Return the (x, y) coordinate for the center point of the cell that contains the specified text.  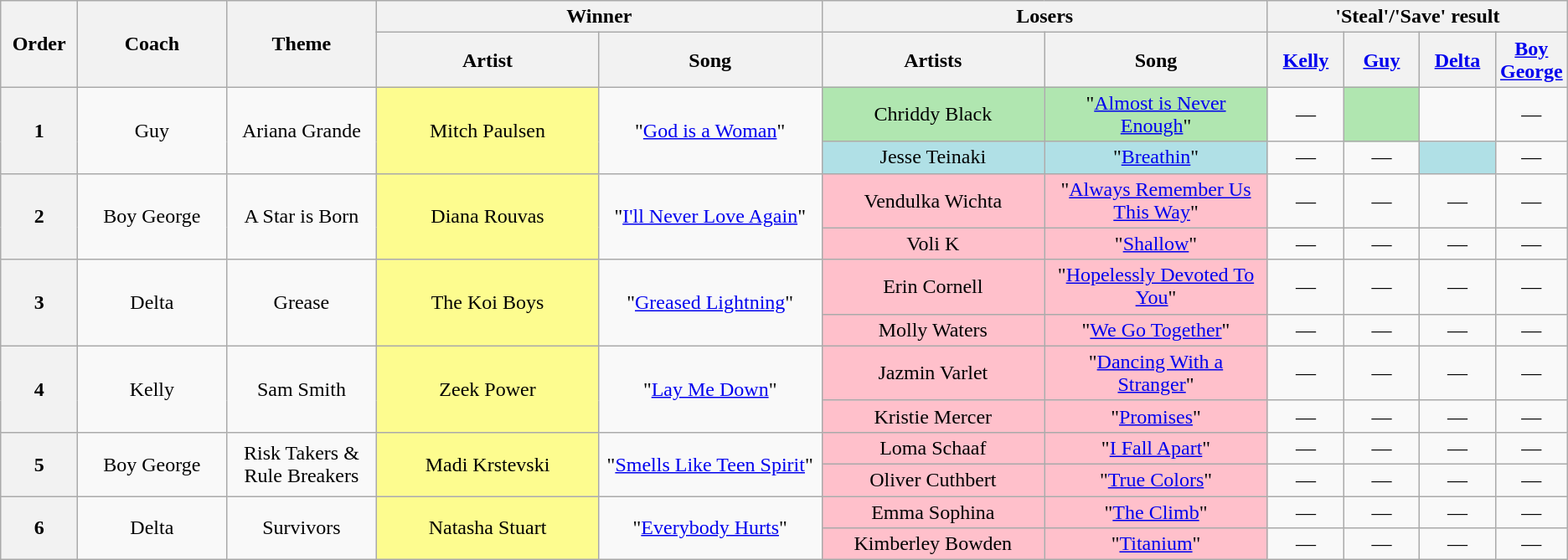
Chriddy Black (933, 114)
"Dancing With a Stranger" (1156, 373)
"Lay Me Down" (710, 388)
Erin Cornell (933, 286)
"Hopelessly Devoted To You" (1156, 286)
Vendulka Wichta (933, 201)
Kristie Mercer (933, 416)
"Smells Like Teen Spirit" (710, 464)
Survivors (302, 527)
2 (39, 216)
Loma Schaaf (933, 448)
"Always Remember Us This Way" (1156, 201)
Theme (302, 44)
Coach (152, 44)
Zeek Power (487, 388)
Madi Krstevski (487, 464)
The Koi Boys (487, 303)
"The Climb" (1156, 511)
Order (39, 44)
"Titanium" (1156, 544)
"Breathin" (1156, 157)
"Greased Lightning" (710, 303)
Grease (302, 303)
Sam Smith (302, 388)
Ariana Grande (302, 131)
4 (39, 388)
3 (39, 303)
6 (39, 527)
"God is a Woman" (710, 131)
Jazmin Varlet (933, 373)
'Steal'/'Save' result (1417, 17)
Losers (1044, 17)
Diana Rouvas (487, 216)
"Everybody Hurts" (710, 527)
1 (39, 131)
Kimberley Bowden (933, 544)
Voli K (933, 244)
Winner (600, 17)
"I Fall Apart" (1156, 448)
Mitch Paulsen (487, 131)
Molly Waters (933, 330)
"Almost is Never Enough" (1156, 114)
5 (39, 464)
Jesse Teinaki (933, 157)
Artists (933, 60)
"We Go Together" (1156, 330)
Emma Sophina (933, 511)
A Star is Born (302, 216)
Natasha Stuart (487, 527)
Oliver Cuthbert (933, 480)
"Shallow" (1156, 244)
Risk Takers & Rule Breakers (302, 464)
"I'll Never Love Again" (710, 216)
Artist (487, 60)
"Promises" (1156, 416)
"True Colors" (1156, 480)
